Locate the cell with the specified text and output its (X, Y) center coordinate. 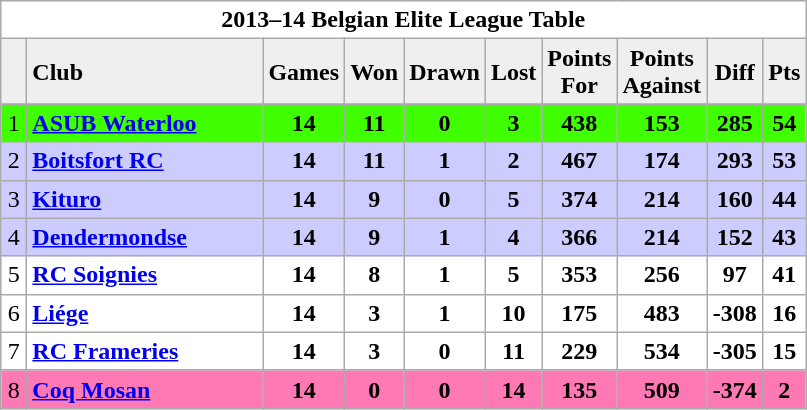
Club (145, 72)
53 (784, 161)
153 (662, 123)
Drawn (445, 72)
Dendermondse (145, 237)
97 (735, 275)
Points For (580, 72)
366 (580, 237)
41 (784, 275)
256 (662, 275)
6 (14, 313)
-305 (735, 351)
Games (304, 72)
Diff (735, 72)
54 (784, 123)
175 (580, 313)
-308 (735, 313)
Lost (513, 72)
Pts (784, 72)
2013–14 Belgian Elite League Table (404, 20)
Kituro (145, 199)
534 (662, 351)
135 (580, 389)
ASUB Waterloo (145, 123)
Liége (145, 313)
293 (735, 161)
509 (662, 389)
15 (784, 351)
RC Frameries (145, 351)
7 (14, 351)
229 (580, 351)
353 (580, 275)
-374 (735, 389)
Points Against (662, 72)
374 (580, 199)
438 (580, 123)
174 (662, 161)
285 (735, 123)
152 (735, 237)
10 (513, 313)
Boitsfort RC (145, 161)
483 (662, 313)
467 (580, 161)
RC Soignies (145, 275)
43 (784, 237)
Won (374, 72)
Coq Mosan (145, 389)
44 (784, 199)
160 (735, 199)
16 (784, 313)
